For the text-containing cell, return its midpoint in (x, y) coordinate format. 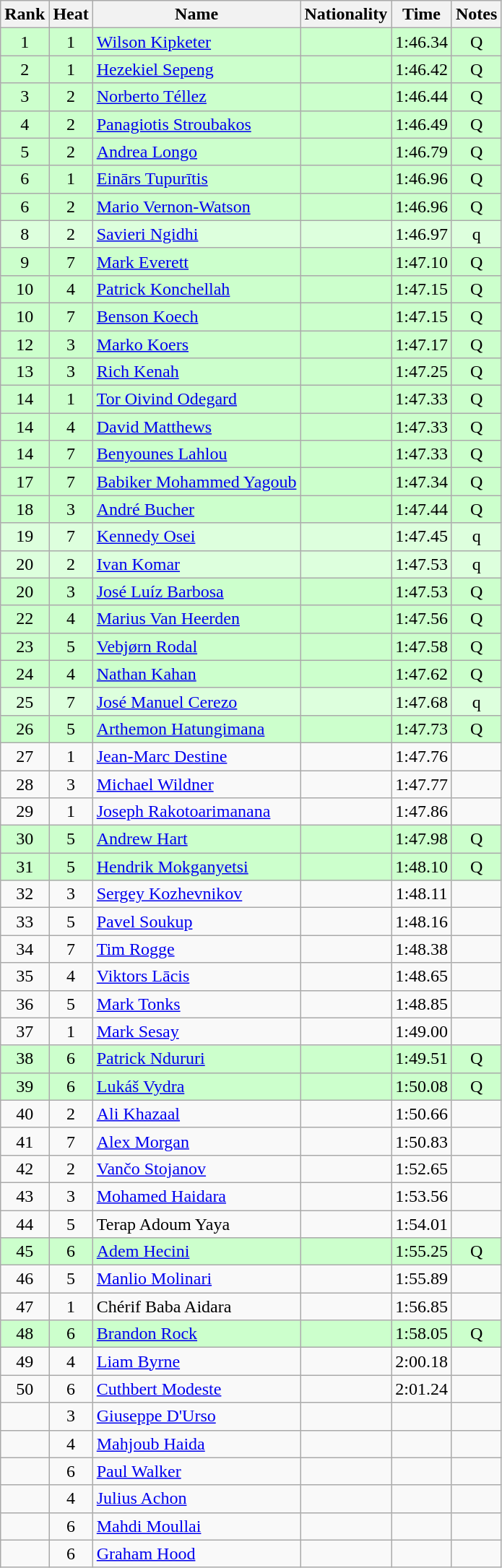
Benson Koech (196, 316)
1:47.10 (422, 261)
Arthemon Hatungimana (196, 729)
1:54.01 (422, 1224)
1:46.79 (422, 152)
1:46.42 (422, 69)
1:55.25 (422, 1252)
David Matthews (196, 427)
Patrick Konchellah (196, 289)
2:01.24 (422, 1389)
Marius Van Heerden (196, 619)
Liam Byrne (196, 1361)
1:58.05 (422, 1334)
1:47.58 (422, 646)
27 (25, 756)
25 (25, 701)
Heat (71, 14)
Savieri Ngidhi (196, 234)
Rank (25, 14)
Benyounes Lahlou (196, 454)
Panagiotis Stroubakos (196, 124)
34 (25, 949)
38 (25, 1059)
30 (25, 839)
1:47.77 (422, 784)
Terap Adoum Yaya (196, 1224)
31 (25, 867)
Ivan Komar (196, 564)
Nationality (346, 14)
28 (25, 784)
Alex Morgan (196, 1141)
36 (25, 1004)
André Bucher (196, 509)
José Luíz Barbosa (196, 592)
Giuseppe D'Urso (196, 1416)
42 (25, 1169)
1:47.45 (422, 537)
1:47.98 (422, 839)
1:56.85 (422, 1307)
23 (25, 646)
Michael Wildner (196, 784)
Vančo Stojanov (196, 1169)
Hendrik Mokganyetsi (196, 867)
Mahjoub Haida (196, 1444)
1:46.44 (422, 97)
Julius Achon (196, 1499)
Mario Vernon-Watson (196, 207)
37 (25, 1031)
1:49.51 (422, 1059)
1:47.76 (422, 756)
1:48.85 (422, 1004)
Mark Tonks (196, 1004)
8 (25, 234)
46 (25, 1279)
35 (25, 976)
19 (25, 537)
1:47.17 (422, 345)
1:48.38 (422, 949)
Patrick Ndururi (196, 1059)
Kennedy Osei (196, 537)
39 (25, 1086)
Tim Rogge (196, 949)
Mahdi Moullai (196, 1526)
29 (25, 812)
1:50.66 (422, 1114)
33 (25, 922)
Mark Everett (196, 261)
Brandon Rock (196, 1334)
1:50.08 (422, 1086)
9 (25, 261)
49 (25, 1361)
Marko Koers (196, 345)
47 (25, 1307)
1:47.56 (422, 619)
Babiker Mohammed Yagoub (196, 482)
Jean-Marc Destine (196, 756)
Andrew Hart (196, 839)
Ali Khazaal (196, 1114)
43 (25, 1196)
48 (25, 1334)
1:47.68 (422, 701)
22 (25, 619)
Joseph Rakotoarimanana (196, 812)
Manlio Molinari (196, 1279)
1:48.16 (422, 922)
24 (25, 674)
18 (25, 509)
Pavel Soukup (196, 922)
1:46.49 (422, 124)
1:50.83 (422, 1141)
45 (25, 1252)
1:47.62 (422, 674)
Wilson Kipketer (196, 42)
Vebjørn Rodal (196, 646)
1:46.97 (422, 234)
13 (25, 372)
Graham Hood (196, 1554)
40 (25, 1114)
Lukáš Vydra (196, 1086)
Andrea Longo (196, 152)
1:47.86 (422, 812)
Paul Walker (196, 1471)
Mark Sesay (196, 1031)
44 (25, 1224)
1:48.11 (422, 894)
José Manuel Cerezo (196, 701)
41 (25, 1141)
1:47.34 (422, 482)
50 (25, 1389)
1:47.44 (422, 509)
Nathan Kahan (196, 674)
17 (25, 482)
Time (422, 14)
1:46.34 (422, 42)
Einārs Tupurītis (196, 179)
32 (25, 894)
1:48.65 (422, 976)
26 (25, 729)
Notes (476, 14)
Chérif Baba Aidara (196, 1307)
Rich Kenah (196, 372)
1:53.56 (422, 1196)
12 (25, 345)
Norberto Téllez (196, 97)
Mohamed Haidara (196, 1196)
1:52.65 (422, 1169)
Viktors Lācis (196, 976)
1:48.10 (422, 867)
1:47.25 (422, 372)
Name (196, 14)
Tor Oivind Odegard (196, 399)
Cuthbert Modeste (196, 1389)
1:49.00 (422, 1031)
Hezekiel Sepeng (196, 69)
2:00.18 (422, 1361)
1:55.89 (422, 1279)
1:47.73 (422, 729)
Adem Hecini (196, 1252)
Sergey Kozhevnikov (196, 894)
